Identify which cell holds the provided text, then report its (x, y) central coordinate. 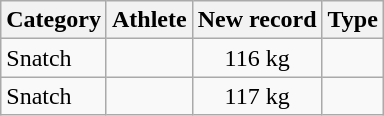
117 kg (257, 96)
116 kg (257, 58)
New record (257, 20)
Athlete (149, 20)
Type (352, 20)
Category (54, 20)
